Find where the given text appears and provide that cell's center as [X, Y] coordinate. 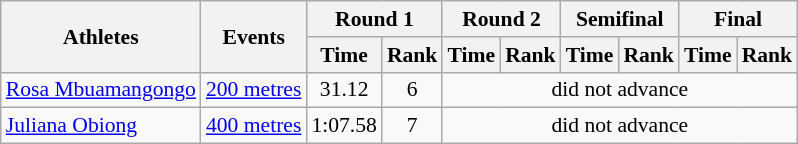
Juliana Obiong [101, 126]
Semifinal [620, 19]
31.12 [344, 90]
Athletes [101, 36]
7 [412, 126]
400 metres [254, 126]
1:07.58 [344, 126]
Round 2 [501, 19]
Final [738, 19]
Events [254, 36]
Round 1 [374, 19]
6 [412, 90]
200 metres [254, 90]
Rosa Mbuamangongo [101, 90]
